Identify which cell holds the provided text, then report its [X, Y] central coordinate. 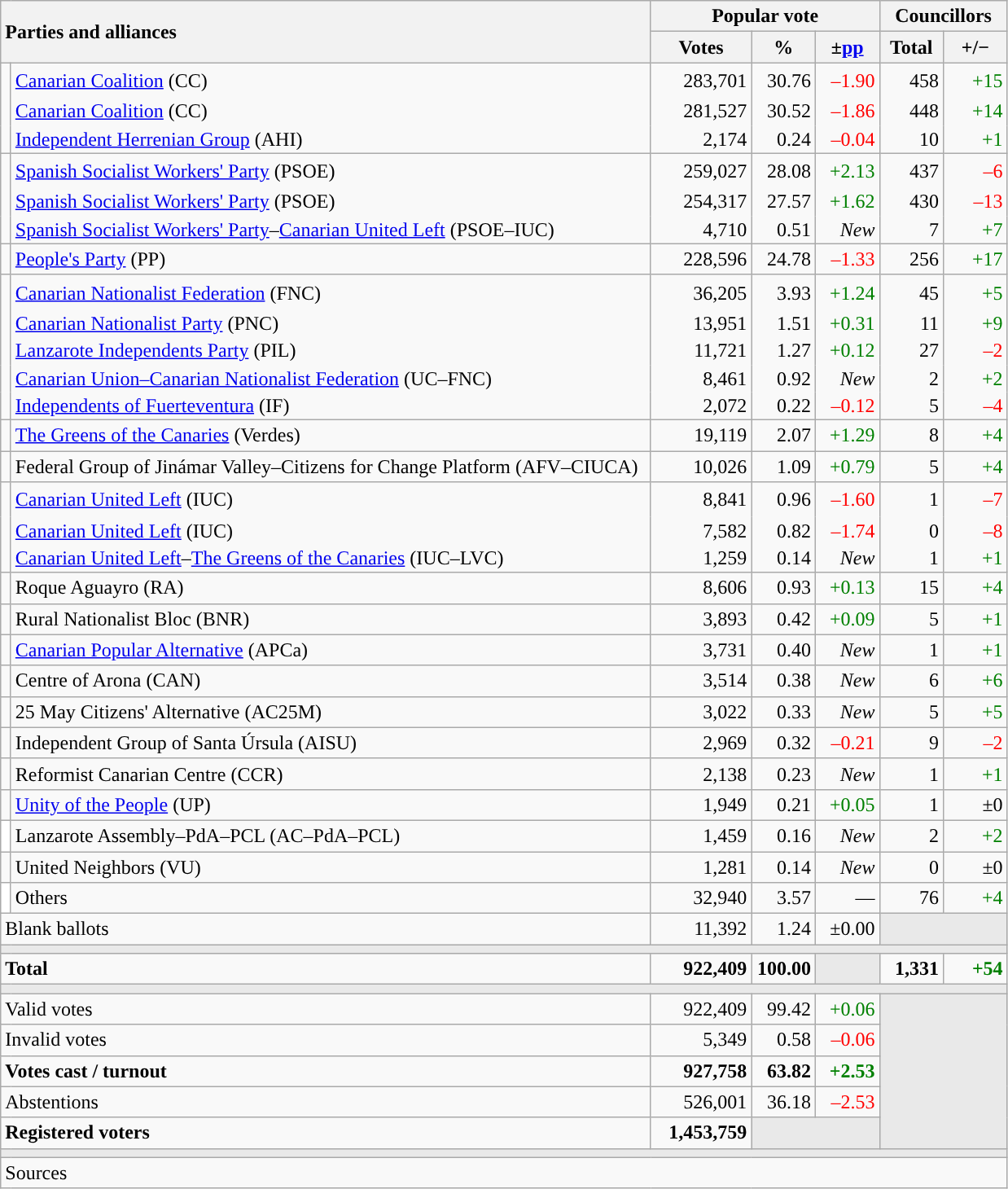
+/− [975, 47]
25 May Citizens' Alternative (AC25M) [331, 712]
458 [912, 80]
Votes [701, 47]
430 [912, 202]
27.57 [783, 202]
+2.13 [847, 171]
United Neighbors (VU) [331, 867]
Roque Aguayro (RA) [331, 588]
+0.09 [847, 619]
63.82 [783, 1071]
254,317 [701, 202]
Registered voters [326, 1133]
7,582 [701, 531]
+1.29 [847, 436]
32,940 [701, 898]
+54 [975, 969]
2,969 [701, 743]
3,514 [701, 681]
36,205 [701, 292]
–1.86 [847, 112]
±pp [847, 47]
11 [912, 324]
–0.12 [847, 406]
Sources [504, 1173]
0.24 [783, 139]
–8 [975, 531]
Lanzarote Assembly–PdA–PCL (AC–PdA–PCL) [331, 836]
+1.62 [847, 202]
+0.05 [847, 805]
+6 [975, 681]
Canarian United Left–The Greens of the Canaries (IUC–LVC) [331, 559]
–6 [975, 171]
0.16 [783, 836]
28.08 [783, 171]
Invalid votes [326, 1040]
36.18 [783, 1102]
–0.04 [847, 139]
–1.90 [847, 80]
0.32 [783, 743]
5,349 [701, 1040]
Reformist Canarian Centre (CCR) [331, 774]
0.38 [783, 681]
10 [912, 139]
3,022 [701, 712]
6 [912, 681]
1,259 [701, 559]
0.92 [783, 379]
1.24 [783, 929]
+7 [975, 230]
4,710 [701, 230]
Valid votes [326, 1009]
3.57 [783, 898]
3,731 [701, 650]
19,119 [701, 436]
0.82 [783, 531]
11,392 [701, 929]
30.52 [783, 112]
–0.21 [847, 743]
11,721 [701, 351]
24.78 [783, 259]
Rural Nationalist Bloc (BNR) [331, 619]
1,949 [701, 805]
99.42 [783, 1009]
3.93 [783, 292]
0.93 [783, 588]
–1.74 [847, 531]
1.27 [783, 351]
76 [912, 898]
–2.53 [847, 1102]
0.23 [783, 774]
0.40 [783, 650]
±0.00 [847, 929]
2.07 [783, 436]
+1.24 [847, 292]
228,596 [701, 259]
+2.53 [847, 1071]
Unity of the People (UP) [331, 805]
9 [912, 743]
+14 [975, 112]
–4 [975, 406]
437 [912, 171]
0.96 [783, 500]
+0.31 [847, 324]
People's Party (PP) [331, 259]
0.51 [783, 230]
13,951 [701, 324]
–1.33 [847, 259]
Canarian Popular Alternative (APCa) [331, 650]
0.33 [783, 712]
Independent Group of Santa Úrsula (AISU) [331, 743]
0.22 [783, 406]
Spanish Socialist Workers' Party–Canarian United Left (PSOE–IUC) [331, 230]
100.00 [783, 969]
1.51 [783, 324]
Abstentions [326, 1102]
8,461 [701, 379]
Canarian Nationalist Party (PNC) [331, 324]
8,606 [701, 588]
10,026 [701, 467]
256 [912, 259]
+0.06 [847, 1009]
15 [912, 588]
1,281 [701, 867]
Popular vote [765, 16]
–13 [975, 202]
3,893 [701, 619]
+0.13 [847, 588]
% [783, 47]
927,758 [701, 1071]
Centre of Arona (CAN) [331, 681]
Blank ballots [326, 929]
The Greens of the Canaries (Verdes) [331, 436]
0.42 [783, 619]
+0.79 [847, 467]
+0.12 [847, 351]
526,001 [701, 1102]
1.09 [783, 467]
1,453,759 [701, 1133]
— [847, 898]
+9 [975, 324]
8,841 [701, 500]
Independents of Fuerteventura (IF) [331, 406]
1,331 [912, 969]
281,527 [701, 112]
–1.60 [847, 500]
Councillors [943, 16]
448 [912, 112]
Others [331, 898]
Votes cast / turnout [326, 1071]
–0.06 [847, 1040]
2,138 [701, 774]
Parties and alliances [326, 32]
259,027 [701, 171]
283,701 [701, 80]
27 [912, 351]
0.21 [783, 805]
Federal Group of Jinámar Valley–Citizens for Change Platform (AFV–CIUCA) [331, 467]
30.76 [783, 80]
–7 [975, 500]
1,459 [701, 836]
+15 [975, 80]
Independent Herrenian Group (AHI) [331, 139]
8 [912, 436]
Lanzarote Independents Party (PIL) [331, 351]
Canarian Union–Canarian Nationalist Federation (UC–FNC) [331, 379]
2,072 [701, 406]
7 [912, 230]
+17 [975, 259]
Canarian Nationalist Federation (FNC) [331, 292]
2,174 [701, 139]
0.58 [783, 1040]
45 [912, 292]
